Pinpoint the cell where the given text exists, returning its (x, y) midpoint coordinate. 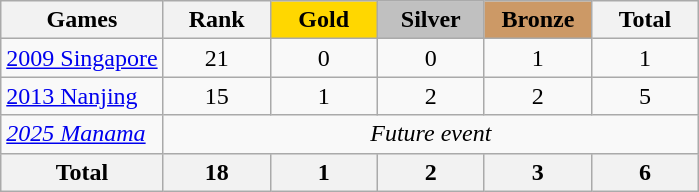
Gold (324, 20)
Bronze (538, 20)
Rank (216, 20)
2009 Singapore (82, 58)
18 (216, 172)
2013 Nanjing (82, 96)
6 (644, 172)
Future event (430, 134)
Silver (430, 20)
15 (216, 96)
21 (216, 58)
2025 Manama (82, 134)
5 (644, 96)
3 (538, 172)
Games (82, 20)
